Identify which cell holds the provided text, then report its [X, Y] central coordinate. 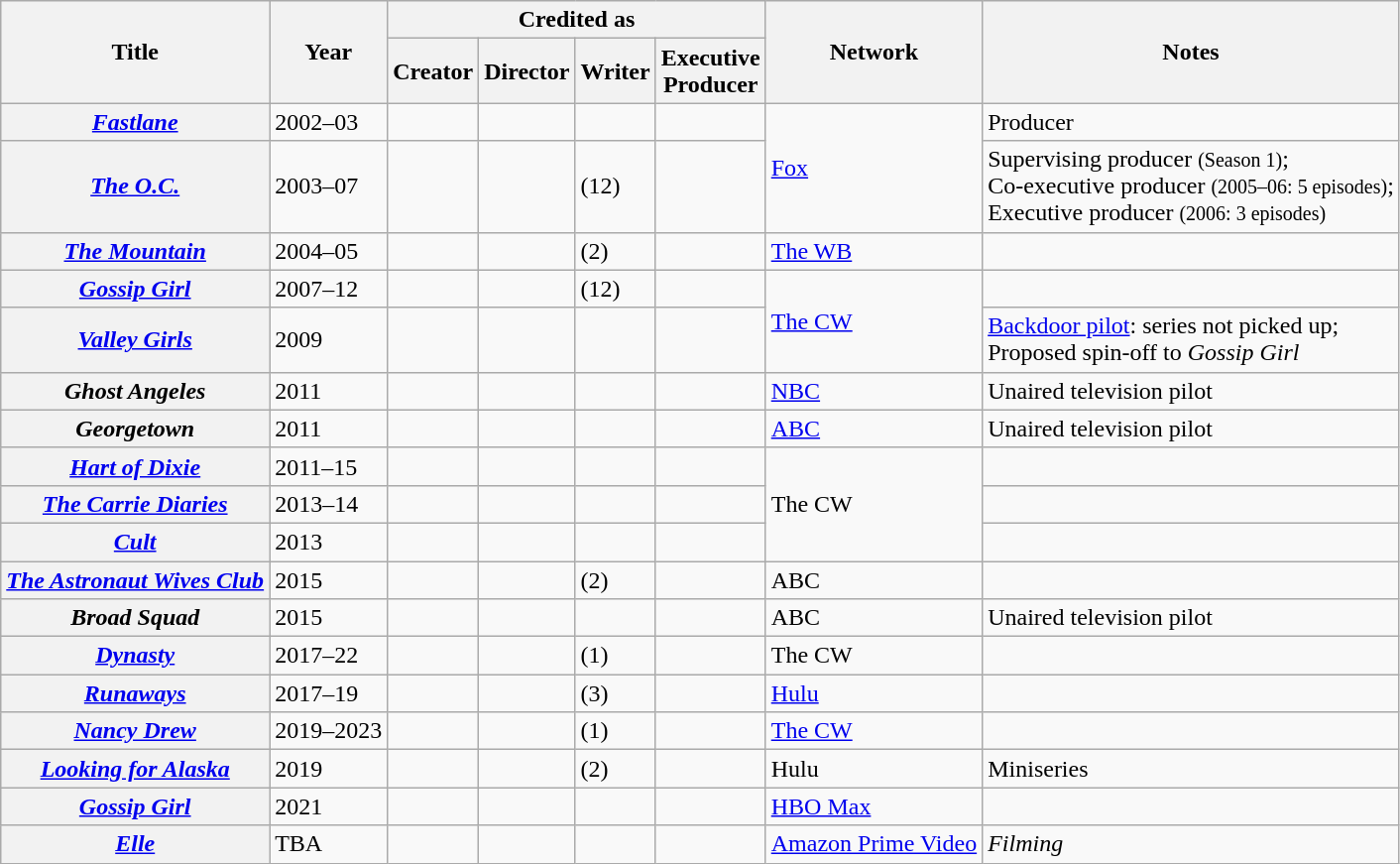
Fox [874, 168]
Cult [135, 542]
2019 [329, 769]
The Carrie Diaries [135, 504]
Ghost Angeles [135, 391]
HBO Max [874, 806]
2002–03 [329, 122]
2011–15 [329, 466]
Notes [1192, 52]
Title [135, 52]
2017–19 [329, 693]
Year [329, 52]
2003–07 [329, 186]
ExecutiveProducer [710, 71]
Fastlane [135, 122]
Georgetown [135, 429]
Creator [433, 71]
Valley Girls [135, 339]
The Mountain [135, 251]
Filming [1192, 844]
Elle [135, 844]
2004–05 [329, 251]
Director [527, 71]
Broad Squad [135, 618]
2019–2023 [329, 731]
Dynasty [135, 656]
The WB [874, 251]
2013 [329, 542]
The Astronaut Wives Club [135, 580]
Writer [615, 71]
Producer [1192, 122]
Network [874, 52]
Looking for Alaska [135, 769]
TBA [329, 844]
Credited as [577, 20]
NBC [874, 391]
2017–22 [329, 656]
Hart of Dixie [135, 466]
Amazon Prime Video [874, 844]
2009 [329, 339]
2021 [329, 806]
Backdoor pilot: series not picked up; Proposed spin-off to Gossip Girl [1192, 339]
Miniseries [1192, 769]
2007–12 [329, 289]
Supervising producer (Season 1); Co-executive producer (2005–06: 5 episodes); Executive producer (2006: 3 episodes) [1192, 186]
Nancy Drew [135, 731]
The O.C. [135, 186]
(3) [615, 693]
2013–14 [329, 504]
Runaways [135, 693]
